Extract the [x, y] coordinate from the center of the cell holding the provided text.  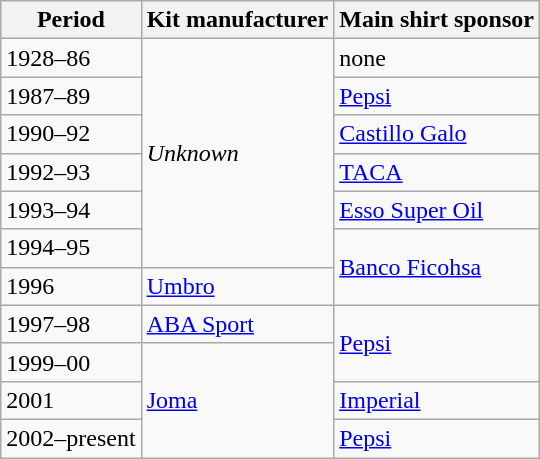
Banco Ficohsa [437, 267]
Umbro [238, 286]
1987–89 [71, 96]
Castillo Galo [437, 134]
none [437, 58]
1994–95 [71, 248]
1996 [71, 286]
Main shirt sponsor [437, 20]
Joma [238, 400]
1999–00 [71, 362]
2001 [71, 400]
1997–98 [71, 324]
1928–86 [71, 58]
2002–present [71, 438]
Period [71, 20]
Unknown [238, 153]
ABA Sport [238, 324]
1993–94 [71, 210]
Kit manufacturer [238, 20]
TACA [437, 172]
Imperial [437, 400]
1992–93 [71, 172]
Esso Super Oil [437, 210]
1990–92 [71, 134]
